Return the [x, y] coordinate for the center point of the cell that contains the specified text.  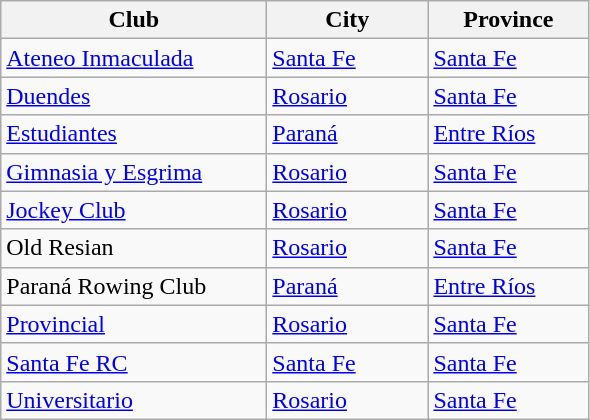
Provincial [134, 324]
Old Resian [134, 248]
Jockey Club [134, 210]
Gimnasia y Esgrima [134, 172]
Universitario [134, 400]
Paraná Rowing Club [134, 286]
Duendes [134, 96]
Santa Fe RC [134, 362]
Ateneo Inmaculada [134, 58]
Province [508, 20]
Estudiantes [134, 134]
City [348, 20]
Club [134, 20]
